Capture the cell that displays the provided text and extract its [X, Y] central coordinate. 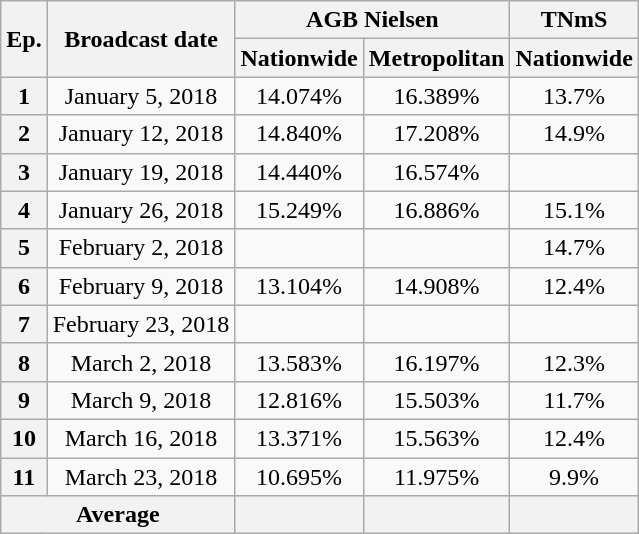
14.7% [574, 248]
14.840% [299, 134]
12.3% [574, 362]
11 [24, 477]
March 16, 2018 [141, 438]
2 [24, 134]
4 [24, 210]
TNmS [574, 20]
16.886% [436, 210]
January 26, 2018 [141, 210]
3 [24, 172]
14.074% [299, 96]
15.1% [574, 210]
17.208% [436, 134]
13.104% [299, 286]
7 [24, 324]
5 [24, 248]
14.908% [436, 286]
11.975% [436, 477]
February 23, 2018 [141, 324]
12.816% [299, 400]
January 5, 2018 [141, 96]
Average [118, 515]
February 2, 2018 [141, 248]
Metropolitan [436, 58]
13.583% [299, 362]
14.440% [299, 172]
15.249% [299, 210]
February 9, 2018 [141, 286]
8 [24, 362]
15.563% [436, 438]
AGB Nielsen [372, 20]
1 [24, 96]
13.7% [574, 96]
Broadcast date [141, 39]
16.197% [436, 362]
10.695% [299, 477]
13.371% [299, 438]
March 23, 2018 [141, 477]
9.9% [574, 477]
January 19, 2018 [141, 172]
Ep. [24, 39]
14.9% [574, 134]
11.7% [574, 400]
16.574% [436, 172]
15.503% [436, 400]
January 12, 2018 [141, 134]
16.389% [436, 96]
10 [24, 438]
March 9, 2018 [141, 400]
6 [24, 286]
9 [24, 400]
March 2, 2018 [141, 362]
